For the text-containing cell, return its midpoint in (X, Y) coordinate format. 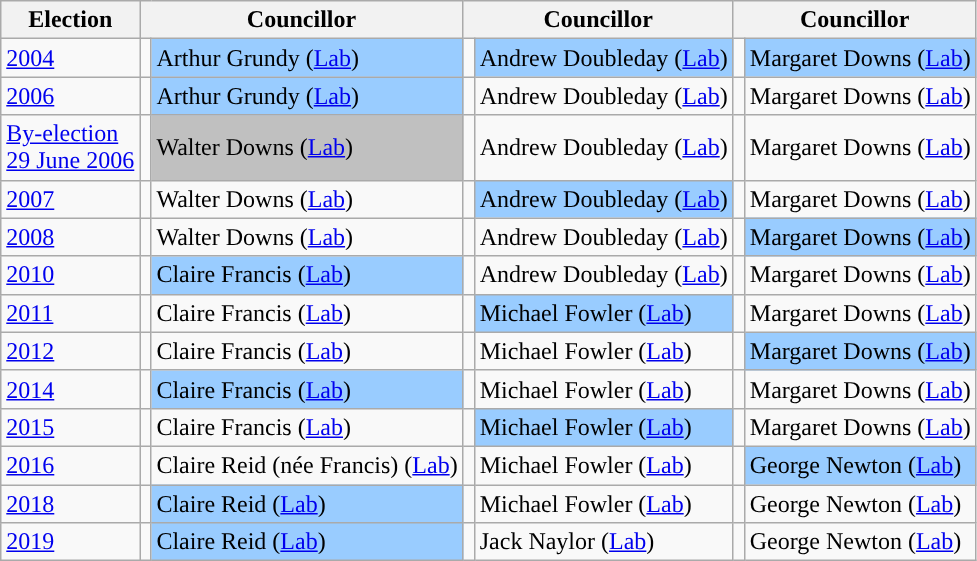
2018 (70, 503)
2012 (70, 351)
Jack Naylor (Lab) (604, 542)
Claire Reid (née Francis) (Lab) (307, 465)
By-election29 June 2006 (70, 148)
2016 (70, 465)
2006 (70, 96)
2007 (70, 199)
Election (70, 20)
2004 (70, 58)
2010 (70, 275)
2019 (70, 542)
2011 (70, 313)
2014 (70, 389)
2015 (70, 427)
2008 (70, 237)
